From the cell containing the given text, extract its center point as (X, Y) coordinate. 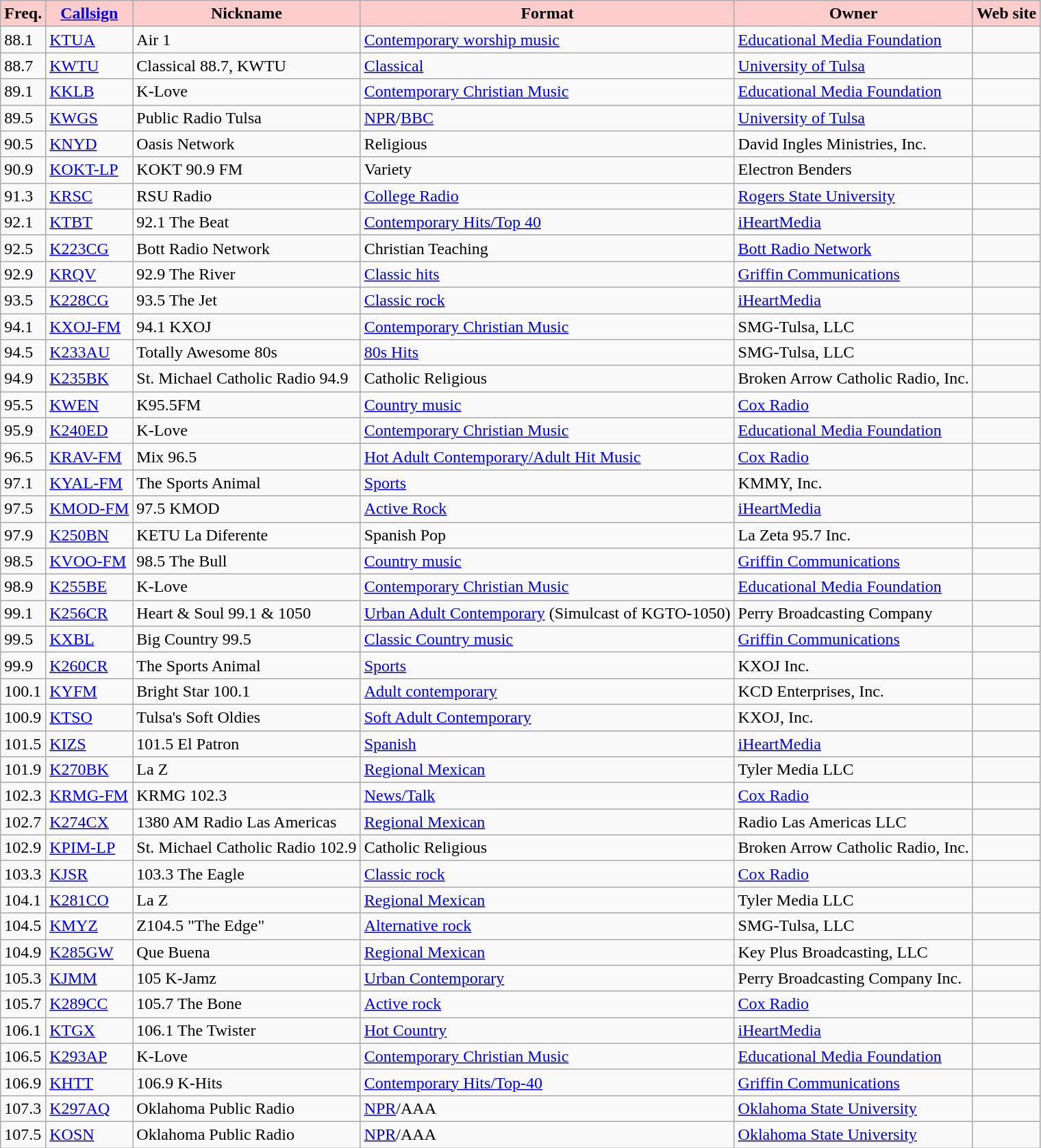
104.1 (23, 900)
Spanish (547, 743)
Callsign (89, 14)
St. Michael Catholic Radio 94.9 (247, 379)
KMMY, Inc. (853, 483)
KRQV (89, 274)
KJSR (89, 874)
97.9 (23, 535)
KXOJ Inc. (853, 665)
St. Michael Catholic Radio 102.9 (247, 848)
KTBT (89, 222)
1380 AM Radio Las Americas (247, 822)
107.3 (23, 1108)
92.1 The Beat (247, 222)
105.3 (23, 978)
K255BE (89, 587)
Owner (853, 14)
Urban Contemporary (547, 978)
Christian Teaching (547, 248)
102.7 (23, 822)
Heart & Soul 99.1 & 1050 (247, 613)
KMYZ (89, 926)
Spanish Pop (547, 535)
Perry Broadcasting Company (853, 613)
100.9 (23, 717)
97.1 (23, 483)
102.3 (23, 796)
KRMG-FM (89, 796)
80s Hits (547, 353)
101.5 El Patron (247, 743)
92.5 (23, 248)
K233AU (89, 353)
Web site (1006, 14)
Contemporary Hits/Top 40 (547, 222)
Variety (547, 170)
93.5 The Jet (247, 300)
96.5 (23, 457)
106.1 The Twister (247, 1030)
91.3 (23, 196)
K95.5FM (247, 405)
Freq. (23, 14)
K297AQ (89, 1108)
93.5 (23, 300)
Electron Benders (853, 170)
90.5 (23, 144)
101.5 (23, 743)
89.1 (23, 92)
KIZS (89, 743)
107.5 (23, 1134)
Hot Adult Contemporary/Adult Hit Music (547, 457)
106.9 (23, 1082)
KJMM (89, 978)
99.1 (23, 613)
Rogers State University (853, 196)
105.7 (23, 1004)
KMOD-FM (89, 509)
Que Buena (247, 952)
Mix 96.5 (247, 457)
Alternative rock (547, 926)
KXBL (89, 639)
KWGS (89, 118)
KVOO-FM (89, 561)
K270BK (89, 770)
K260CR (89, 665)
Key Plus Broadcasting, LLC (853, 952)
92.1 (23, 222)
Radio Las Americas LLC (853, 822)
KETU La Diferente (247, 535)
Classic hits (547, 274)
89.5 (23, 118)
95.9 (23, 431)
98.9 (23, 587)
Public Radio Tulsa (247, 118)
Perry Broadcasting Company Inc. (853, 978)
97.5 KMOD (247, 509)
K235BK (89, 379)
97.5 (23, 509)
K285GW (89, 952)
95.5 (23, 405)
Active Rock (547, 509)
100.1 (23, 691)
La Zeta 95.7 Inc. (853, 535)
94.5 (23, 353)
College Radio (547, 196)
K228CG (89, 300)
NPR/BBC (547, 118)
98.5 The Bull (247, 561)
94.1 KXOJ (247, 327)
KKLB (89, 92)
94.9 (23, 379)
KHTT (89, 1082)
Air 1 (247, 40)
90.9 (23, 170)
Format (547, 14)
KTSO (89, 717)
103.3 (23, 874)
K281CO (89, 900)
Big Country 99.5 (247, 639)
News/Talk (547, 796)
K250BN (89, 535)
105 K-Jamz (247, 978)
106.9 K-Hits (247, 1082)
Active rock (547, 1004)
KTUA (89, 40)
Soft Adult Contemporary (547, 717)
KOSN (89, 1134)
Classic Country music (547, 639)
99.9 (23, 665)
Classical (547, 66)
Z104.5 "The Edge" (247, 926)
Hot Country (547, 1030)
104.9 (23, 952)
106.5 (23, 1056)
KPIM-LP (89, 848)
KRAV-FM (89, 457)
KCD Enterprises, Inc. (853, 691)
101.9 (23, 770)
Totally Awesome 80s (247, 353)
KTGX (89, 1030)
104.5 (23, 926)
92.9 (23, 274)
Adult contemporary (547, 691)
KXOJ-FM (89, 327)
RSU Radio (247, 196)
Nickname (247, 14)
Tulsa's Soft Oldies (247, 717)
Contemporary Hits/Top-40 (547, 1082)
105.7 The Bone (247, 1004)
99.5 (23, 639)
KRSC (89, 196)
KWEN (89, 405)
88.7 (23, 66)
KNYD (89, 144)
106.1 (23, 1030)
88.1 (23, 40)
98.5 (23, 561)
K223CG (89, 248)
K289CC (89, 1004)
Bright Star 100.1 (247, 691)
Oasis Network (247, 144)
103.3 The Eagle (247, 874)
92.9 The River (247, 274)
K240ED (89, 431)
K293AP (89, 1056)
Religious (547, 144)
Urban Adult Contemporary (Simulcast of KGTO-1050) (547, 613)
KOKT-LP (89, 170)
David Ingles Ministries, Inc. (853, 144)
KYFM (89, 691)
Contemporary worship music (547, 40)
94.1 (23, 327)
KXOJ, Inc. (853, 717)
KYAL-FM (89, 483)
KRMG 102.3 (247, 796)
102.9 (23, 848)
KOKT 90.9 FM (247, 170)
K256CR (89, 613)
Classical 88.7, KWTU (247, 66)
K274CX (89, 822)
KWTU (89, 66)
